Pinpoint the cell where the given text exists, returning its (x, y) midpoint coordinate. 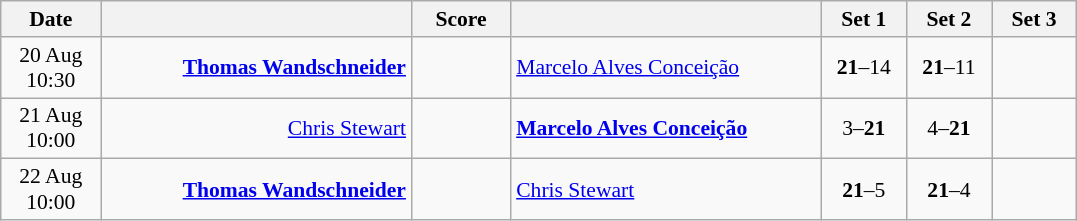
Set 2 (948, 19)
21 Aug10:00 (51, 128)
3–21 (864, 128)
4–21 (948, 128)
21–4 (948, 190)
22 Aug10:00 (51, 190)
Set 1 (864, 19)
Date (51, 19)
21–14 (864, 68)
Set 3 (1034, 19)
21–11 (948, 68)
20 Aug10:30 (51, 68)
21–5 (864, 190)
Score (461, 19)
